Identify which cell holds the provided text, then report its (X, Y) central coordinate. 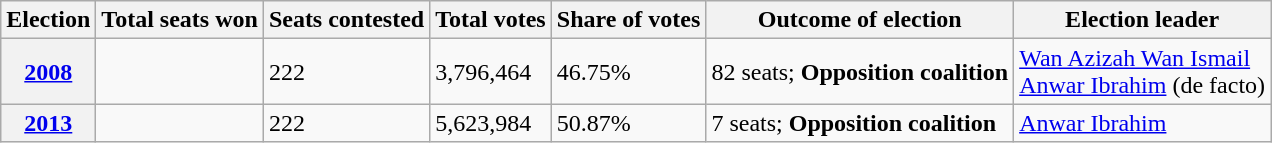
82 seats; Opposition coalition (860, 72)
Share of votes (628, 20)
3,796,464 (491, 72)
2013 (48, 123)
Seats contested (346, 20)
7 seats; Opposition coalition (860, 123)
Total votes (491, 20)
Total seats won (180, 20)
Anwar Ibrahim (1142, 123)
Outcome of election (860, 20)
46.75% (628, 72)
Election (48, 20)
5,623,984 (491, 123)
50.87% (628, 123)
Election leader (1142, 20)
2008 (48, 72)
Wan Azizah Wan IsmailAnwar Ibrahim (de facto) (1142, 72)
